Capture the cell that displays the provided text and extract its (x, y) central coordinate. 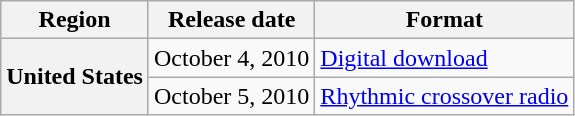
Rhythmic crossover radio (444, 96)
October 5, 2010 (231, 96)
Format (444, 20)
Release date (231, 20)
Digital download (444, 58)
United States (75, 77)
Region (75, 20)
October 4, 2010 (231, 58)
